Provide the [x, y] coordinate of the cell's center where the given text is located.  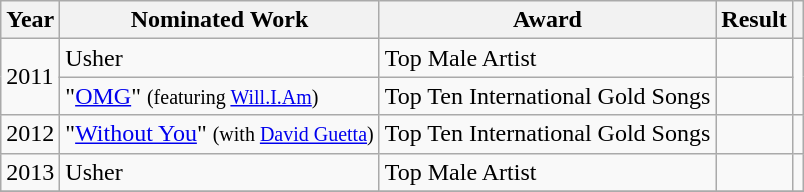
2011 [30, 77]
"OMG" (featuring Will.I.Am) [220, 96]
"Without You" (with David Guetta) [220, 134]
Result [754, 20]
2012 [30, 134]
Nominated Work [220, 20]
2013 [30, 172]
Award [548, 20]
Year [30, 20]
